Scan for the cell matching the given text and deliver its [X, Y] coordinate at center. 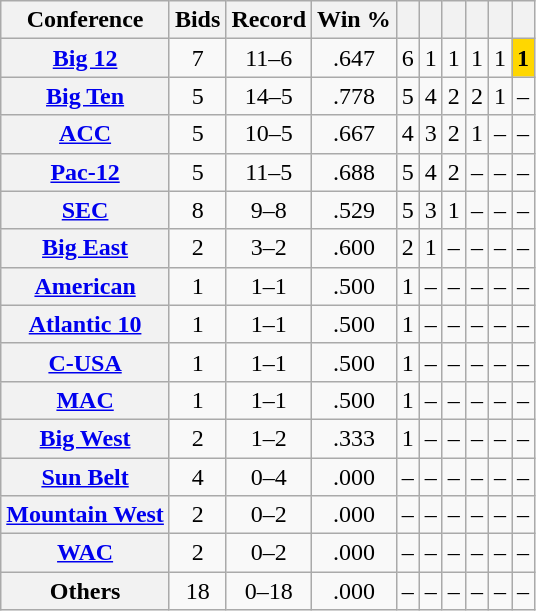
8 [197, 210]
18 [197, 591]
Sun Belt [86, 477]
0–18 [269, 591]
.647 [354, 58]
.600 [354, 248]
11–5 [269, 172]
Pac-12 [86, 172]
Conference [86, 20]
.778 [354, 96]
1–2 [269, 438]
3–2 [269, 248]
Atlantic 10 [86, 324]
0–4 [269, 477]
.529 [354, 210]
Others [86, 591]
Record [269, 20]
7 [197, 58]
9–8 [269, 210]
Win % [354, 20]
SEC [86, 210]
11–6 [269, 58]
ACC [86, 134]
.667 [354, 134]
Big West [86, 438]
10–5 [269, 134]
C-USA [86, 362]
Bids [197, 20]
American [86, 286]
MAC [86, 400]
.333 [354, 438]
Big East [86, 248]
.688 [354, 172]
14–5 [269, 96]
Mountain West [86, 515]
6 [408, 58]
Big 12 [86, 58]
WAC [86, 553]
Big Ten [86, 96]
